Output the [X, Y] coordinate of the center of the cell containing the given text.  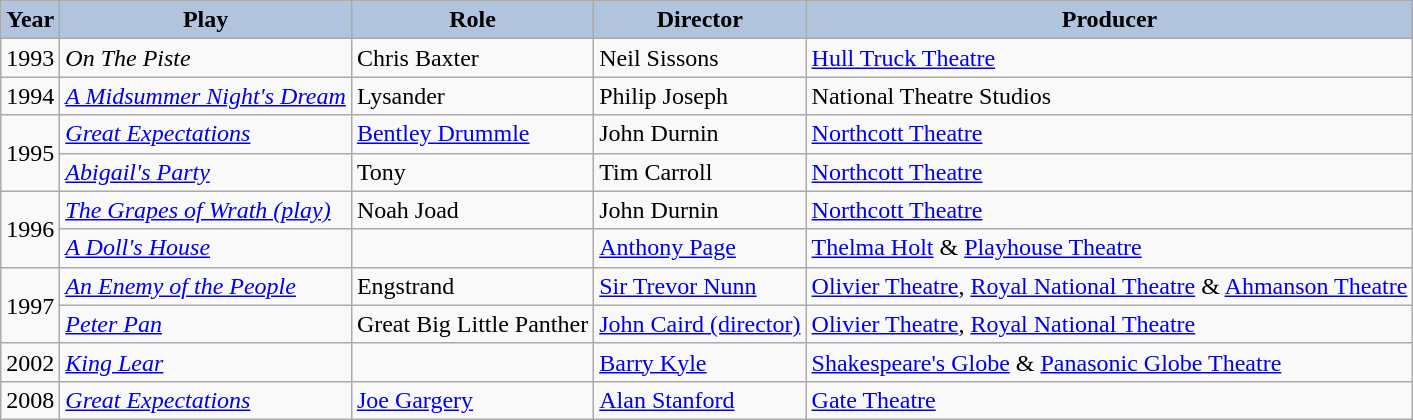
National Theatre Studios [1110, 96]
King Lear [206, 362]
Peter Pan [206, 324]
Abigail's Party [206, 172]
Neil Sissons [700, 58]
Tony [472, 172]
Joe Gargery [472, 400]
Engstrand [472, 286]
Bentley Drummle [472, 134]
2008 [30, 400]
Philip Joseph [700, 96]
Producer [1110, 20]
Role [472, 20]
Lysander [472, 96]
Barry Kyle [700, 362]
Hull Truck Theatre [1110, 58]
1997 [30, 305]
Play [206, 20]
Chris Baxter [472, 58]
2002 [30, 362]
Gate Theatre [1110, 400]
1993 [30, 58]
On The Piste [206, 58]
Olivier Theatre, Royal National Theatre [1110, 324]
Great Big Little Panther [472, 324]
Director [700, 20]
Alan Stanford [700, 400]
1994 [30, 96]
Olivier Theatre, Royal National Theatre & Ahmanson Theatre [1110, 286]
Shakespeare's Globe & Panasonic Globe Theatre [1110, 362]
1996 [30, 229]
Thelma Holt & Playhouse Theatre [1110, 248]
An Enemy of the People [206, 286]
The Grapes of Wrath (play) [206, 210]
Noah Joad [472, 210]
Tim Carroll [700, 172]
A Doll's House [206, 248]
Anthony Page [700, 248]
Year [30, 20]
Sir Trevor Nunn [700, 286]
1995 [30, 153]
John Caird (director) [700, 324]
A Midsummer Night's Dream [206, 96]
